Identify which cell holds the provided text, then report its [X, Y] central coordinate. 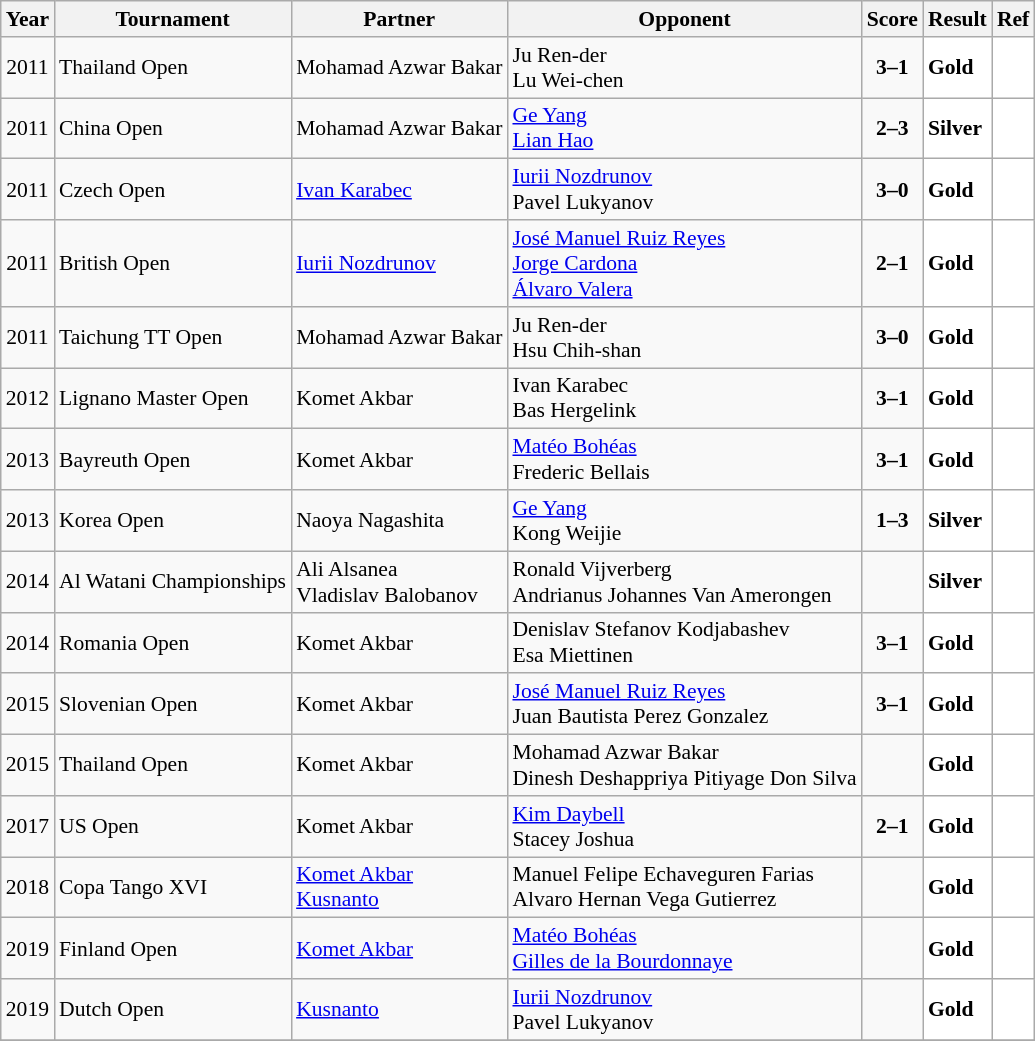
Ivan Karabec [399, 190]
Score [892, 19]
Iurii Nozdrunov [399, 264]
Partner [399, 19]
Komet Akbar Kusnanto [399, 888]
Ronald Vijverberg Andrianus Johannes Van Amerongen [684, 582]
Ref [1013, 19]
Ali Alsanea Vladislav Balobanov [399, 582]
Kusnanto [399, 1010]
Year [28, 19]
Kim Daybell Stacey Joshua [684, 826]
Korea Open [172, 520]
Result [958, 19]
Ivan Karabec Bas Hergelink [684, 398]
Al Watani Championships [172, 582]
Opponent [684, 19]
US Open [172, 826]
Tournament [172, 19]
2–3 [892, 128]
José Manuel Ruiz Reyes Juan Bautista Perez Gonzalez [684, 704]
Dutch Open [172, 1010]
British Open [172, 264]
José Manuel Ruiz Reyes Jorge Cardona Álvaro Valera [684, 264]
Mohamad Azwar Bakar Dinesh Deshappriya Pitiyage Don Silva [684, 766]
Matéo Bohéas Frederic Bellais [684, 460]
Ju Ren-der Hsu Chih-shan [684, 338]
Taichung TT Open [172, 338]
Copa Tango XVI [172, 888]
2018 [28, 888]
Czech Open [172, 190]
China Open [172, 128]
Denislav Stefanov Kodjabashev Esa Miettinen [684, 642]
Finland Open [172, 948]
Ge Yang Lian Hao [684, 128]
2012 [28, 398]
Manuel Felipe Echaveguren Farias Alvaro Hernan Vega Gutierrez [684, 888]
Romania Open [172, 642]
Ge Yang Kong Weijie [684, 520]
1–3 [892, 520]
Slovenian Open [172, 704]
2017 [28, 826]
Naoya Nagashita [399, 520]
Ju Ren-der Lu Wei-chen [684, 68]
Matéo Bohéas Gilles de la Bourdonnaye [684, 948]
Bayreuth Open [172, 460]
Lignano Master Open [172, 398]
